For the text-containing cell, return its midpoint in (X, Y) coordinate format. 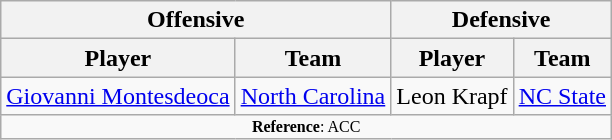
North Carolina (313, 96)
Reference: ACC (306, 127)
NC State (562, 96)
Giovanni Montesdeoca (118, 96)
Offensive (196, 20)
Defensive (502, 20)
Leon Krapf (452, 96)
